Identify which cell holds the provided text, then report its [X, Y] central coordinate. 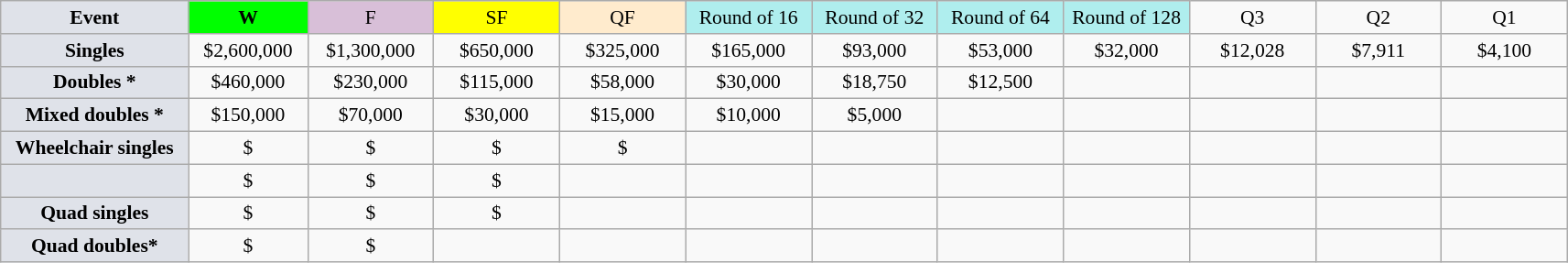
$70,000 [371, 115]
$650,000 [497, 50]
SF [497, 17]
$10,000 [749, 115]
$18,750 [874, 82]
Q2 [1379, 17]
$115,000 [497, 82]
W [248, 17]
Event [95, 17]
QF [622, 17]
$230,000 [371, 82]
Q3 [1252, 17]
$7,911 [1379, 50]
$1,300,000 [371, 50]
Q1 [1505, 17]
Quad singles [95, 214]
$165,000 [749, 50]
$15,000 [622, 115]
Round of 128 [1127, 17]
$4,100 [1505, 50]
$12,028 [1252, 50]
$93,000 [874, 50]
$150,000 [248, 115]
$5,000 [874, 115]
Quad doubles* [95, 247]
Mixed doubles * [95, 115]
$2,600,000 [248, 50]
$32,000 [1127, 50]
Round of 32 [874, 17]
F [371, 17]
$12,500 [1000, 82]
$53,000 [1000, 50]
Singles [95, 50]
Round of 16 [749, 17]
Wheelchair singles [95, 148]
Round of 64 [1000, 17]
Doubles * [95, 82]
$460,000 [248, 82]
$325,000 [622, 50]
$58,000 [622, 82]
